Detect which cell encompasses the target text, then output its [x, y] center coordinate. 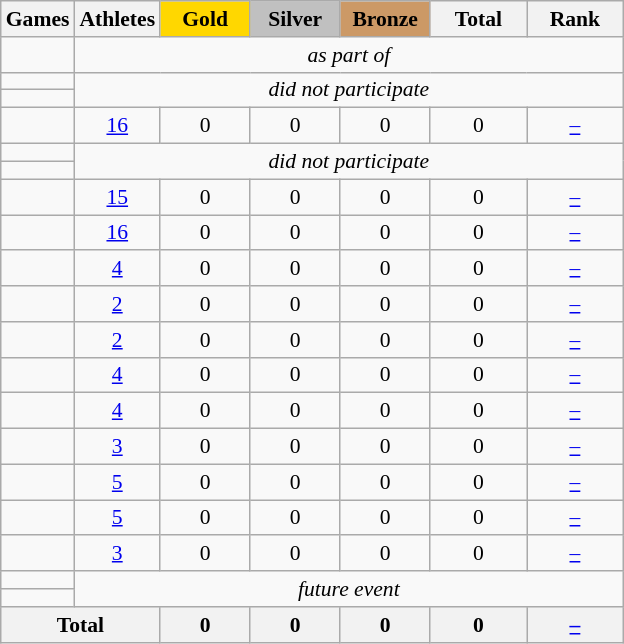
15 [117, 197]
as part of [348, 55]
Games [38, 19]
Rank [576, 19]
Bronze [385, 19]
future event [348, 589]
Athletes [117, 19]
Silver [295, 19]
Gold [205, 19]
